From the cell containing the given text, extract its center point as [X, Y] coordinate. 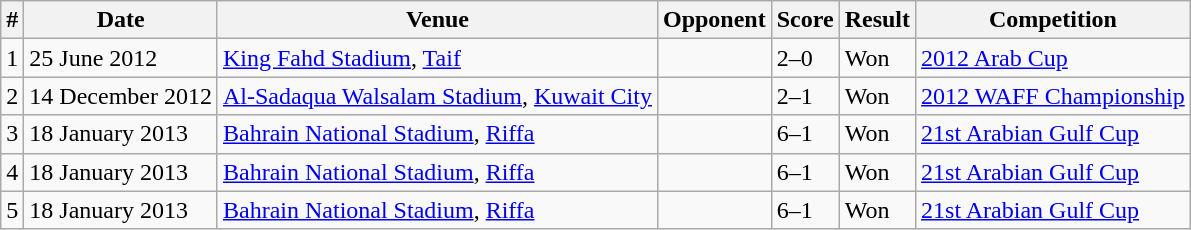
Venue [437, 20]
14 December 2012 [121, 96]
# [12, 20]
2–0 [805, 58]
Al-Sadaqua Walsalam Stadium, Kuwait City [437, 96]
Competition [1054, 20]
1 [12, 58]
Date [121, 20]
25 June 2012 [121, 58]
2 [12, 96]
King Fahd Stadium, Taif [437, 58]
Opponent [714, 20]
2–1 [805, 96]
2012 Arab Cup [1054, 58]
Score [805, 20]
5 [12, 210]
3 [12, 134]
Result [877, 20]
2012 WAFF Championship [1054, 96]
4 [12, 172]
